Identify which cell holds the provided text, then report its (x, y) central coordinate. 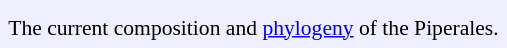
The current composition and phylogeny of the Piperales. (254, 27)
